Find where the given text appears and provide that cell's center as (X, Y) coordinate. 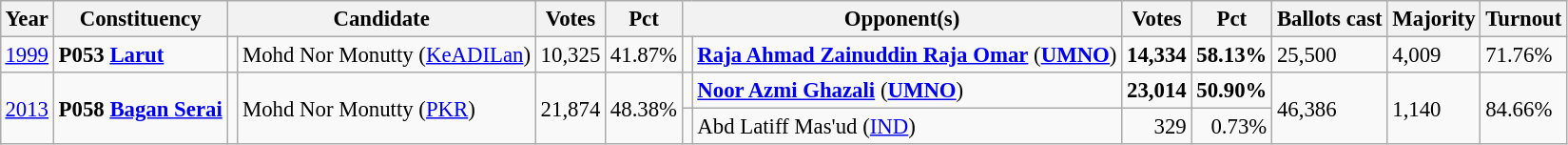
58.13% (1232, 54)
41.87% (645, 54)
Ballots cast (1329, 19)
Constituency (141, 19)
Opponent(s) (901, 19)
329 (1156, 127)
Raja Ahmad Zainuddin Raja Omar (UMNO) (907, 54)
50.90% (1232, 91)
Abd Latiff Mas'ud (IND) (907, 127)
P053 Larut (141, 54)
71.76% (1523, 54)
Majority (1434, 19)
Mohd Nor Monutty (KeADILan) (387, 54)
23,014 (1156, 91)
2013 (27, 109)
10,325 (571, 54)
Mohd Nor Monutty (PKR) (387, 109)
48.38% (645, 109)
14,334 (1156, 54)
4,009 (1434, 54)
21,874 (571, 109)
P058 Bagan Serai (141, 109)
Noor Azmi Ghazali (UMNO) (907, 91)
1999 (27, 54)
Candidate (381, 19)
Turnout (1523, 19)
25,500 (1329, 54)
46,386 (1329, 109)
Year (27, 19)
0.73% (1232, 127)
84.66% (1523, 109)
1,140 (1434, 109)
